Extract the (x, y) coordinate from the center of the cell holding the provided text.  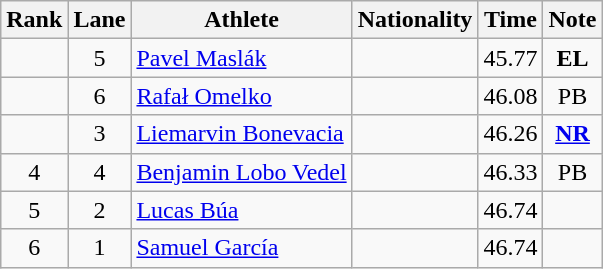
46.33 (510, 172)
EL (572, 58)
Time (510, 20)
Rafał Omelko (242, 96)
46.26 (510, 134)
Lane (100, 20)
Nationality (415, 20)
Pavel Maslák (242, 58)
Athlete (242, 20)
46.08 (510, 96)
Note (572, 20)
NR (572, 134)
Benjamin Lobo Vedel (242, 172)
1 (100, 248)
Samuel García (242, 248)
Liemarvin Bonevacia (242, 134)
3 (100, 134)
Rank (34, 20)
2 (100, 210)
Lucas Búa (242, 210)
45.77 (510, 58)
